Locate the cell with the specified text and output its (X, Y) center coordinate. 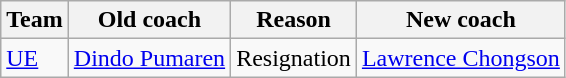
Resignation (294, 58)
Team (35, 20)
UE (35, 58)
Lawrence Chongson (460, 58)
Reason (294, 20)
New coach (460, 20)
Dindo Pumaren (149, 58)
Old coach (149, 20)
